Extract the [x, y] coordinate from the center of the cell holding the provided text.  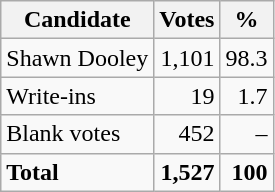
1,527 [187, 172]
Votes [187, 20]
19 [187, 96]
Blank votes [78, 134]
– [246, 134]
Total [78, 172]
98.3 [246, 58]
Shawn Dooley [78, 58]
100 [246, 172]
Write-ins [78, 96]
1,101 [187, 58]
1.7 [246, 96]
452 [187, 134]
% [246, 20]
Candidate [78, 20]
